Locate the cell with the specified text and output its (X, Y) center coordinate. 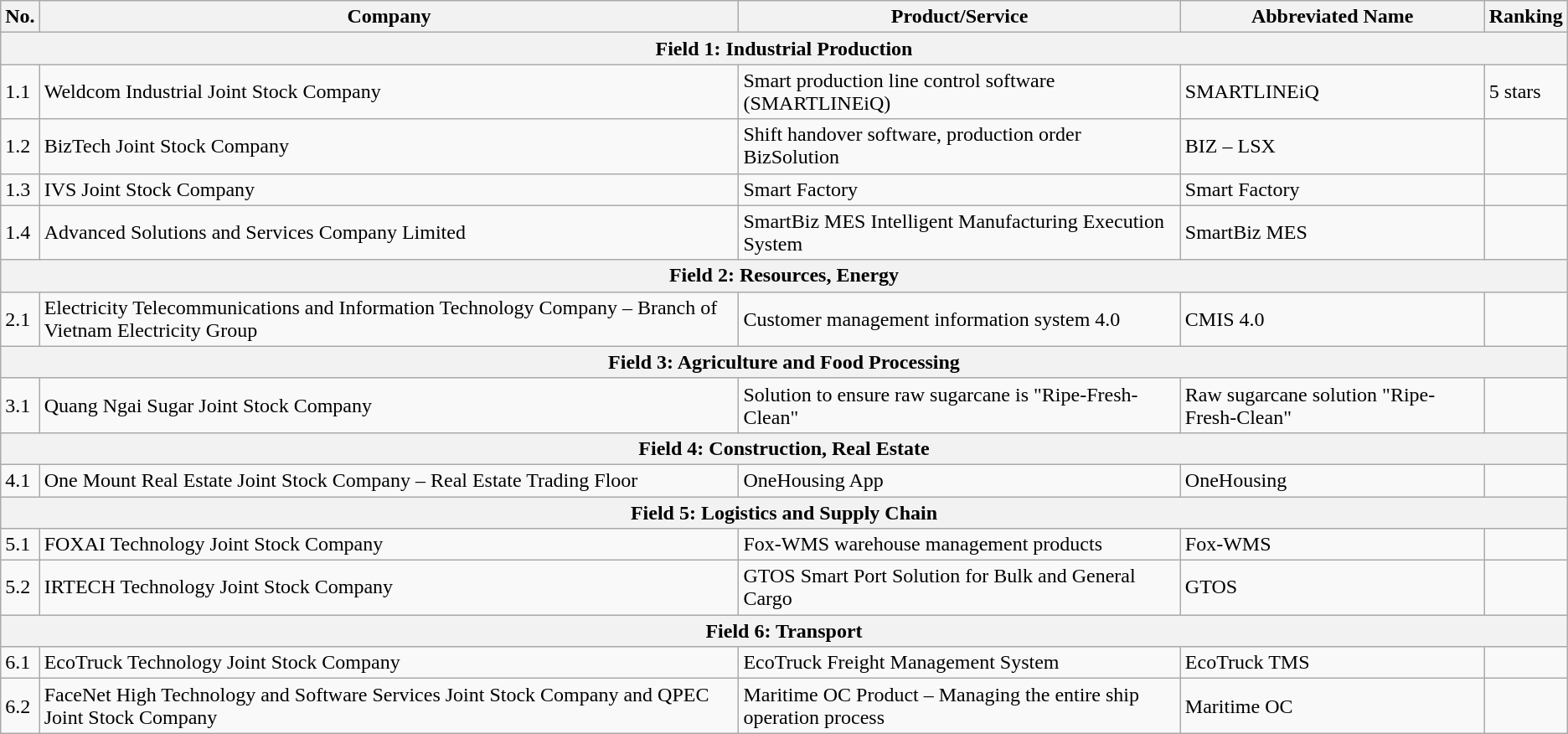
SMARTLINEiQ (1332, 92)
6.1 (20, 663)
Company (389, 17)
BIZ – LSX (1332, 146)
Product/Service (960, 17)
EcoTruck Technology Joint Stock Company (389, 663)
Field 1: Industrial Production (784, 49)
Field 5: Logistics and Supply Chain (784, 512)
FOXAI Technology Joint Stock Company (389, 545)
5.1 (20, 545)
SmartBiz MES Intelligent Manufacturing Execution System (960, 233)
FaceNet High Technology and Software Services Joint Stock Company and QPEC Joint Stock Company (389, 706)
SmartBiz MES (1332, 233)
Raw sugarcane solution "Ripe-Fresh-Clean" (1332, 406)
EcoTruck Freight Management System (960, 663)
1.2 (20, 146)
CMIS 4.0 (1332, 318)
1.1 (20, 92)
Maritime OC Product – Managing the entire ship operation process (960, 706)
OneHousing (1332, 480)
5 stars (1526, 92)
Abbreviated Name (1332, 17)
No. (20, 17)
Solution to ensure raw sugarcane is "Ripe-Fresh-Clean" (960, 406)
Shift handover software, production order BizSolution (960, 146)
Field 3: Agriculture and Food Processing (784, 362)
Quang Ngai Sugar Joint Stock Company (389, 406)
Fox-WMS warehouse management products (960, 545)
4.1 (20, 480)
3.1 (20, 406)
BizTech Joint Stock Company (389, 146)
OneHousing App (960, 480)
Field 6: Transport (784, 631)
GTOS (1332, 588)
Field 2: Resources, Energy (784, 276)
Ranking (1526, 17)
Fox-WMS (1332, 545)
1.3 (20, 189)
5.2 (20, 588)
Smart production line control software (SMARTLINEiQ) (960, 92)
IVS Joint Stock Company (389, 189)
Electricity Telecommunications and Information Technology Company – Branch of Vietnam Electricity Group (389, 318)
6.2 (20, 706)
Weldcom Industrial Joint Stock Company (389, 92)
Field 4: Construction, Real Estate (784, 448)
2.1 (20, 318)
Customer management information system 4.0 (960, 318)
1.4 (20, 233)
Advanced Solutions and Services Company Limited (389, 233)
One Mount Real Estate Joint Stock Company – Real Estate Trading Floor (389, 480)
Maritime OC (1332, 706)
EcoTruck TMS (1332, 663)
GTOS Smart Port Solution for Bulk and General Cargo (960, 588)
IRTECH Technology Joint Stock Company (389, 588)
